For the text-containing cell, return its midpoint in (X, Y) coordinate format. 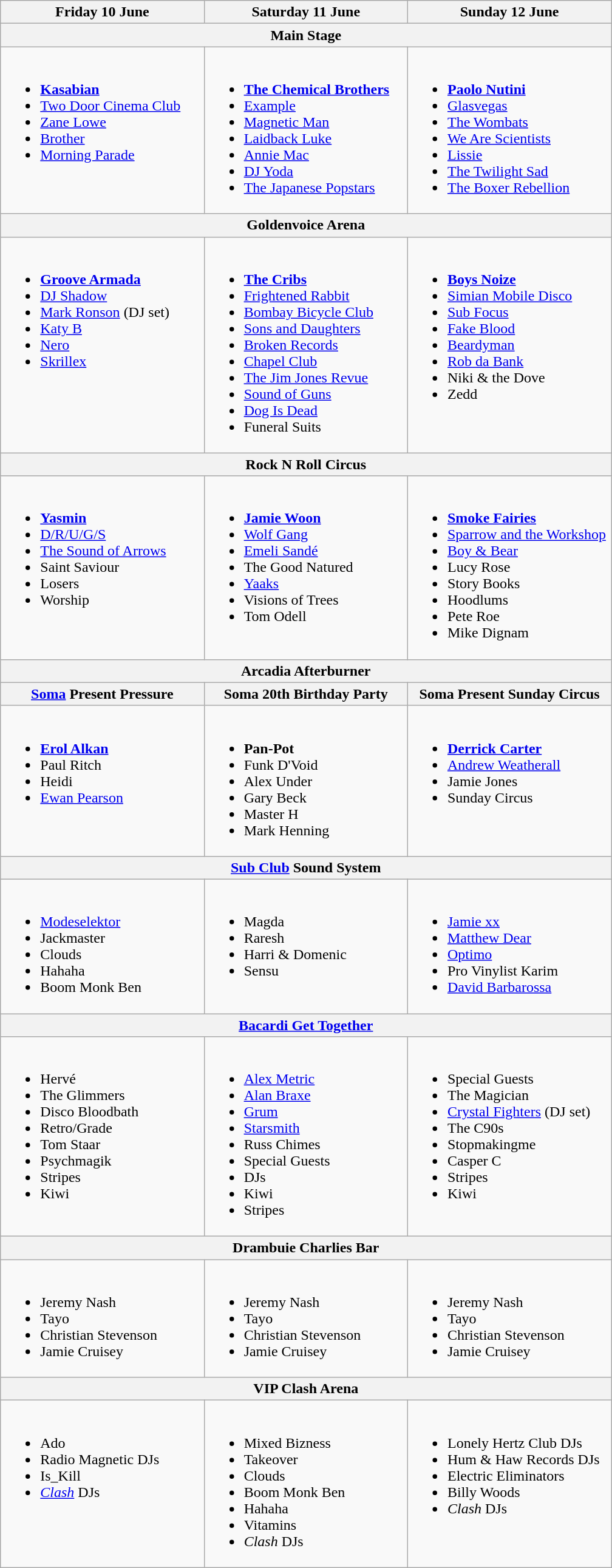
Goldenvoice Arena (306, 225)
ModeselektorJackmasterCloudsHahahaBoom Monk Ben (102, 946)
Soma Present Pressure (102, 694)
Erol AlkanPaul RitchHeidiEwan Pearson (102, 781)
Smoke FairiesSparrow and the WorkshopBoy & BearLucy RoseStory BooksHoodlumsPete RoeMike Dignam (509, 568)
Bacardi Get Together (306, 1025)
Pan-PotFunk D'VoidAlex UnderGary BeckMaster HMark Henning (306, 781)
The CribsFrightened RabbitBombay Bicycle ClubSons and DaughtersBroken RecordsChapel ClubThe Jim Jones RevueSound of GunsDog Is DeadFuneral Suits (306, 345)
Groove ArmadaDJ ShadowMark Ronson (DJ set)Katy BNeroSkrillex (102, 345)
Soma Present Sunday Circus (509, 694)
Lonely Hertz Club DJsHum & Haw Records DJsElectric EliminatorsBilly WoodsClash DJs (509, 1484)
Saturday 11 June (306, 12)
Sub Club Sound System (306, 867)
Arcadia Afterburner (306, 671)
YasminD/R/U/G/SThe Sound of ArrowsSaint SaviourLosersWorship (102, 568)
Rock N Roll Circus (306, 464)
Drambuie Charlies Bar (306, 1248)
Paolo NutiniGlasvegasThe WombatsWe Are ScientistsLissieThe Twilight SadThe Boxer Rebellion (509, 130)
Soma 20th Birthday Party (306, 694)
Jamie xxMatthew DearOptimoPro Vinylist KarimDavid Barbarossa (509, 946)
Mixed BiznessTakeoverCloudsBoom Monk BenHahahaVitaminsClash DJs (306, 1484)
Special GuestsThe MagicianCrystal Fighters (DJ set)The C90sStopmakingmeCasper CStripesKiwi (509, 1136)
KasabianTwo Door Cinema ClubZane LoweBrotherMorning Parade (102, 130)
Boys NoizeSimian Mobile DiscoSub FocusFake BloodBeardymanRob da BankNiki & the DoveZedd (509, 345)
AdoRadio Magnetic DJsIs_KillClash DJs (102, 1484)
The Chemical BrothersExampleMagnetic ManLaidback LukeAnnie MacDJ YodaThe Japanese Popstars (306, 130)
Alex MetricAlan BraxeGrumStarsmithRuss ChimesSpecial Guests DJsKiwiStripes (306, 1136)
MagdaRareshHarri & DomenicSensu (306, 946)
VIP Clash Arena (306, 1389)
Friday 10 June (102, 12)
Main Stage (306, 35)
Derrick CarterAndrew WeatherallJamie JonesSunday Circus (509, 781)
Sunday 12 June (509, 12)
Jamie WoonWolf GangEmeli SandéThe Good NaturedYaaksVisions of TreesTom Odell (306, 568)
HervéThe GlimmersDisco BloodbathRetro/GradeTom StaarPsychmagikStripesKiwi (102, 1136)
